Detect which cell encompasses the target text, then output its [x, y] center coordinate. 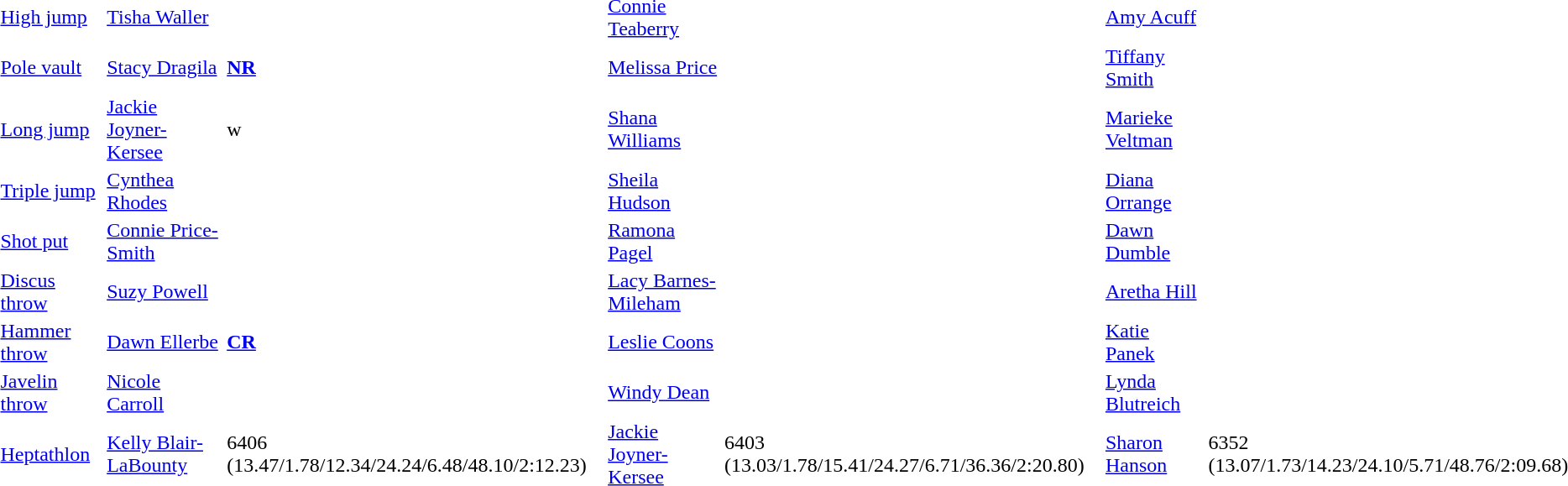
w [415, 129]
Leslie Coons [664, 342]
Nicole Carroll [165, 393]
Suzy Powell [165, 292]
Windy Dean [664, 393]
Dawn Dumble [1154, 242]
Tiffany Smith [1154, 67]
Diana Orrange [1154, 191]
Lacy Barnes-Mileham [664, 292]
Marieke Veltman [1154, 129]
Stacy Dragila [165, 67]
Sheila Hudson [664, 191]
Cynthea Rhodes [165, 191]
Aretha Hill [1154, 292]
CR [415, 342]
Connie Price-Smith [165, 242]
NR [415, 67]
Katie Panek [1154, 342]
Shana Williams [664, 129]
Jackie Joyner-Kersee [165, 129]
Melissa Price [664, 67]
Ramona Pagel [664, 242]
Dawn Ellerbe [165, 342]
Lynda Blutreich [1154, 393]
